Pinpoint the cell where the given text exists, returning its [X, Y] midpoint coordinate. 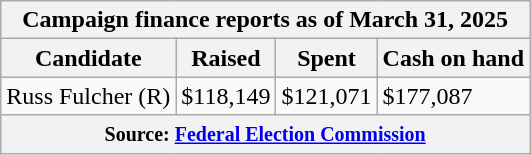
$121,071 [326, 96]
$177,087 [453, 96]
Spent [326, 58]
Cash on hand [453, 58]
Candidate [88, 58]
Source: Federal Election Commission [266, 134]
Raised [226, 58]
Campaign finance reports as of March 31, 2025 [266, 20]
$118,149 [226, 96]
Russ Fulcher (R) [88, 96]
